Identify which cell holds the provided text, then report its [X, Y] central coordinate. 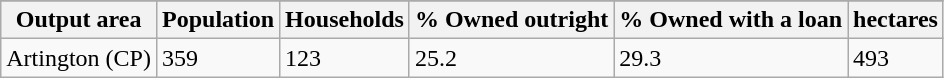
123 [345, 58]
359 [218, 58]
493 [896, 58]
Households [345, 20]
hectares [896, 20]
Artington (CP) [79, 58]
Population [218, 20]
25.2 [511, 58]
% Owned with a loan [731, 20]
29.3 [731, 58]
Output area [79, 20]
% Owned outright [511, 20]
